For the text-containing cell, return its midpoint in (X, Y) coordinate format. 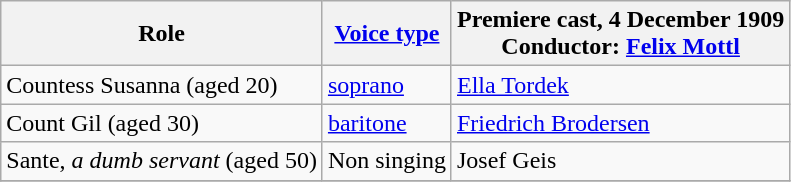
Countess Susanna (aged 20) (162, 85)
baritone (386, 123)
Josef Geis (620, 161)
Sante, a dumb servant (aged 50) (162, 161)
Non singing (386, 161)
Voice type (386, 34)
Ella Tordek (620, 85)
Premiere cast, 4 December 1909Conductor: Felix Mottl (620, 34)
Count Gil (aged 30) (162, 123)
Friedrich Brodersen (620, 123)
soprano (386, 85)
Role (162, 34)
